Return the [X, Y] coordinate for the center point of the cell that contains the specified text.  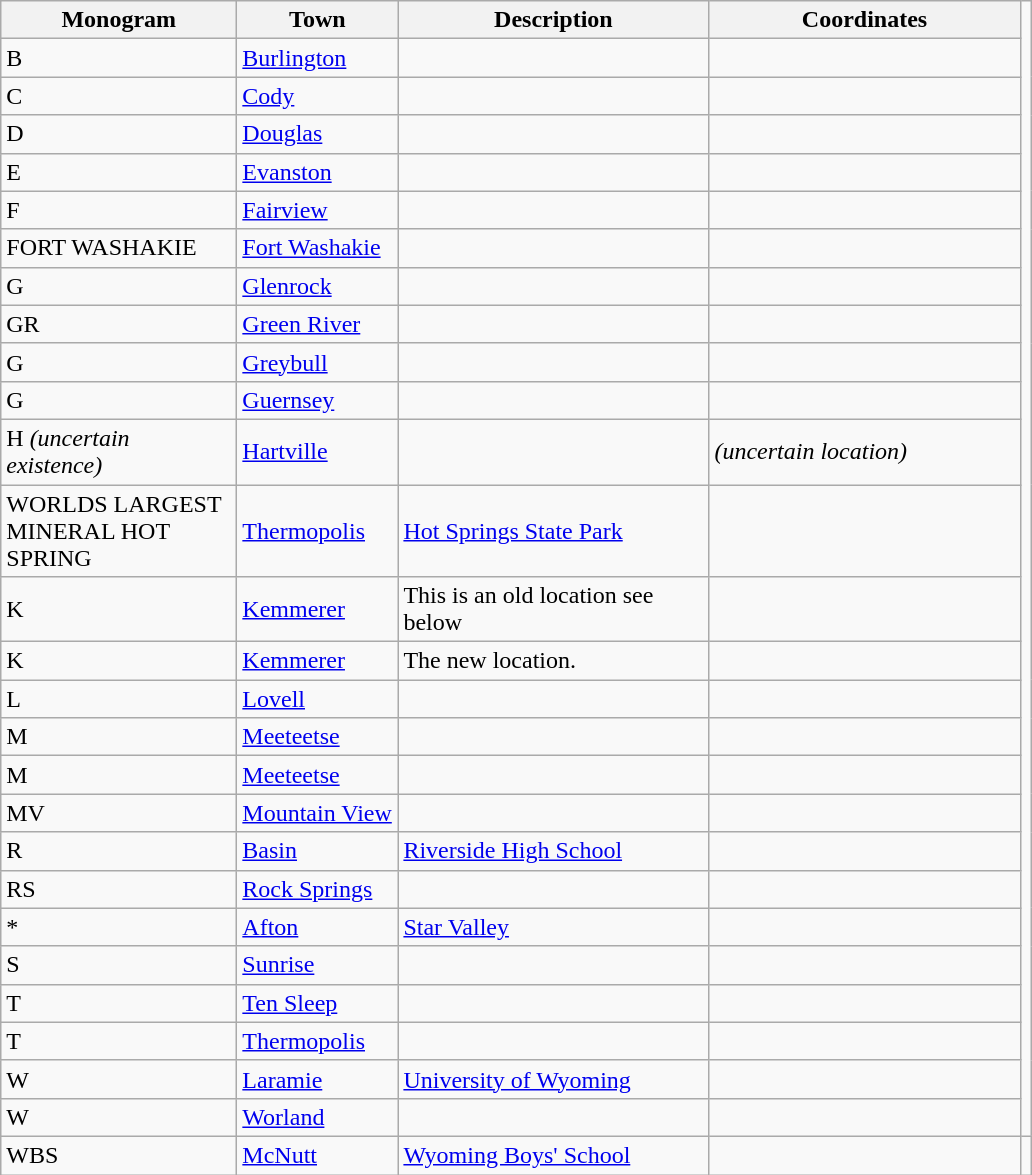
Mountain View [318, 813]
Lovell [318, 699]
Star Valley [554, 927]
Fairview [318, 210]
Worland [318, 1117]
Wyoming Boys' School [554, 1155]
Greybull [318, 362]
RS [119, 889]
Green River [318, 324]
WBS [119, 1155]
Ten Sleep [318, 1003]
Afton [318, 927]
* [119, 927]
Town [318, 20]
University of Wyoming [554, 1079]
C [119, 96]
Douglas [318, 134]
Guernsey [318, 400]
R [119, 851]
This is an old location see below [554, 610]
H (uncertain existence) [119, 452]
Burlington [318, 58]
Monogram [119, 20]
D [119, 134]
S [119, 965]
Cody [318, 96]
Glenrock [318, 286]
B [119, 58]
FORT WASHAKIE [119, 248]
Description [554, 20]
MV [119, 813]
(uncertain location) [864, 452]
GR [119, 324]
Rock Springs [318, 889]
McNutt [318, 1155]
Hartville [318, 452]
Evanston [318, 172]
Basin [318, 851]
L [119, 699]
Sunrise [318, 965]
Laramie [318, 1079]
Coordinates [864, 20]
E [119, 172]
F [119, 210]
Riverside High School [554, 851]
The new location. [554, 661]
Fort Washakie [318, 248]
Hot Springs State Park [554, 530]
WORLDS LARGEST MINERAL HOT SPRING [119, 530]
